Capture the cell that displays the provided text and extract its [X, Y] central coordinate. 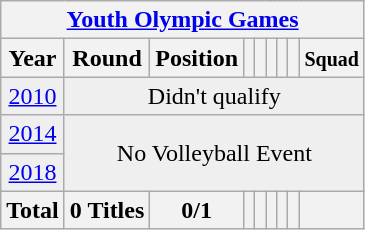
0/1 [197, 210]
Squad [332, 58]
2018 [33, 172]
Round [107, 58]
Total [33, 210]
Youth Olympic Games [183, 20]
Position [197, 58]
0 Titles [107, 210]
Year [33, 58]
No Volleyball Event [214, 153]
2010 [33, 96]
Didn't qualify [214, 96]
2014 [33, 134]
